Scan for the cell matching the given text and deliver its (X, Y) coordinate at center. 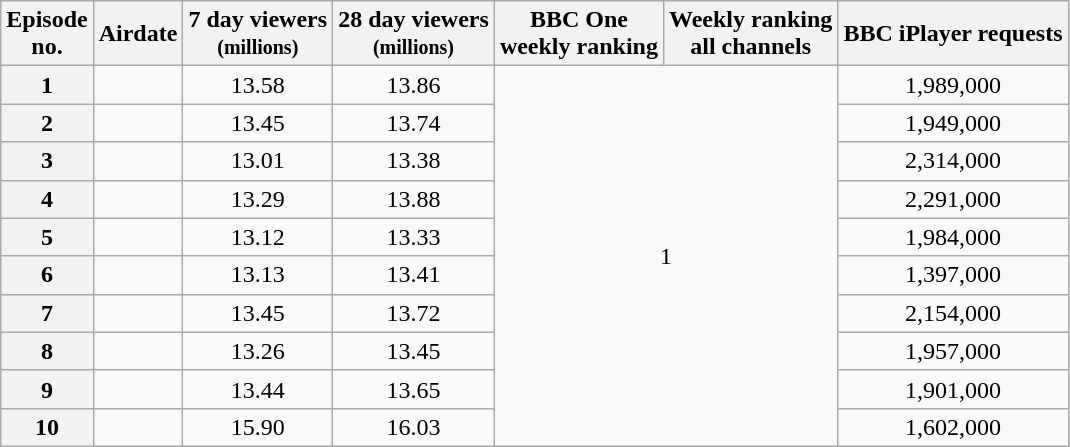
13.01 (258, 161)
7 day viewers(millions) (258, 34)
16.03 (414, 427)
2,314,000 (953, 161)
10 (47, 427)
13.58 (258, 85)
28 day viewers(millions) (414, 34)
1,602,000 (953, 427)
2 (47, 123)
13.26 (258, 351)
BBC iPlayer requests (953, 34)
BBC Oneweekly ranking (578, 34)
15.90 (258, 427)
13.44 (258, 389)
1,901,000 (953, 389)
13.88 (414, 199)
4 (47, 199)
13.65 (414, 389)
1,397,000 (953, 275)
2,154,000 (953, 313)
13.72 (414, 313)
13.38 (414, 161)
13.86 (414, 85)
8 (47, 351)
1,989,000 (953, 85)
1,949,000 (953, 123)
Weekly rankingall channels (750, 34)
13.74 (414, 123)
1,984,000 (953, 237)
5 (47, 237)
Airdate (138, 34)
13.41 (414, 275)
13.13 (258, 275)
9 (47, 389)
3 (47, 161)
7 (47, 313)
1,957,000 (953, 351)
2,291,000 (953, 199)
13.12 (258, 237)
6 (47, 275)
13.33 (414, 237)
Episodeno. (47, 34)
13.29 (258, 199)
